From the cell containing the given text, extract its center point as (x, y) coordinate. 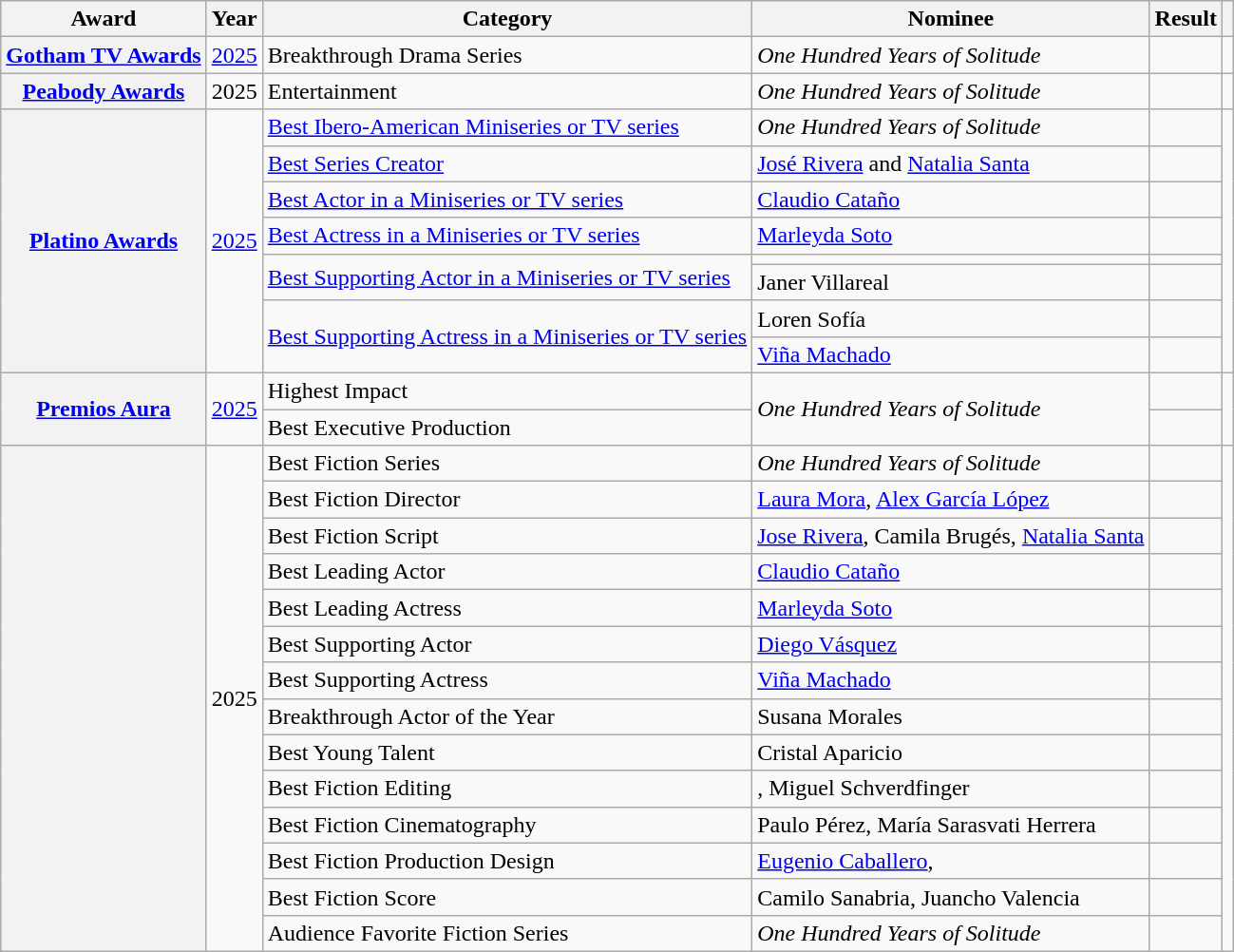
Eugenio Caballero, (951, 861)
Best Fiction Score (507, 897)
Cristal Aparicio (951, 752)
Best Fiction Director (507, 500)
Best Fiction Series (507, 464)
Gotham TV Awards (104, 55)
Susana Morales (951, 716)
Entertainment (507, 91)
Best Actress in a Miniseries or TV series (507, 236)
Diego Vásquez (951, 644)
, Miguel Schverdfinger (951, 789)
Best Fiction Editing (507, 789)
Best Supporting Actor (507, 644)
Best Series Creator (507, 163)
Best Executive Production (507, 427)
Result (1186, 19)
Award (104, 19)
Laura Mora, Alex García López (951, 500)
Best Fiction Production Design (507, 861)
Best Leading Actor (507, 572)
Best Fiction Script (507, 536)
Year (234, 19)
Best Fiction Cinematography (507, 825)
Premios Aura (104, 409)
Jose Rivera, Camila Brugés, Natalia Santa (951, 536)
Best Supporting Actress (507, 680)
Best Supporting Actress in a Miniseries or TV series (507, 336)
Janer Villareal (951, 282)
Breakthrough Actor of the Year (507, 716)
Peabody Awards (104, 91)
Loren Sofía (951, 318)
Camilo Sanabria, Juancho Valencia (951, 897)
Paulo Pérez, María Sarasvati Herrera (951, 825)
Best Supporting Actor in a Miniseries or TV series (507, 277)
Highest Impact (507, 390)
Best Actor in a Miniseries or TV series (507, 200)
Best Ibero-American Miniseries or TV series (507, 127)
José Rivera and Natalia Santa (951, 163)
Breakthrough Drama Series (507, 55)
Best Leading Actress (507, 608)
Nominee (951, 19)
Audience Favorite Fiction Series (507, 933)
Platino Awards (104, 241)
Best Young Talent (507, 752)
Category (507, 19)
